Identify which cell holds the provided text, then report its (x, y) central coordinate. 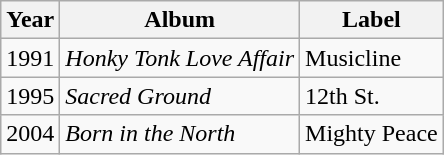
Label (372, 20)
Mighty Peace (372, 134)
Honky Tonk Love Affair (180, 58)
1995 (30, 96)
Sacred Ground (180, 96)
Year (30, 20)
12th St. (372, 96)
Born in the North (180, 134)
Album (180, 20)
Musicline (372, 58)
2004 (30, 134)
1991 (30, 58)
